Locate the cell with the specified text and output its (X, Y) center coordinate. 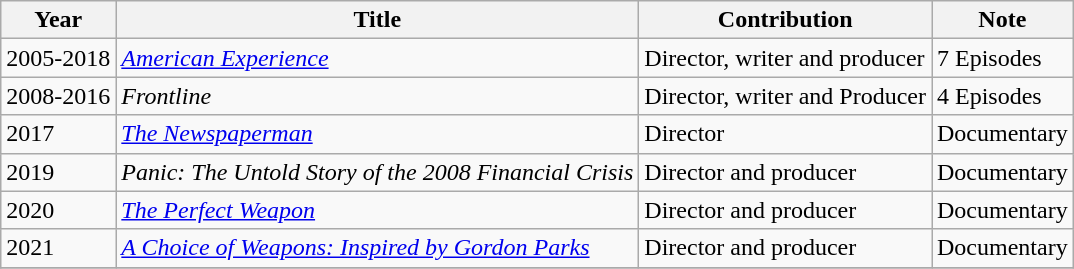
2021 (58, 248)
Director, writer and Producer (786, 96)
Note (1003, 20)
Director, writer and producer (786, 58)
Year (58, 20)
A Choice of Weapons: Inspired by Gordon Parks (378, 248)
2005-2018 (58, 58)
2019 (58, 172)
Frontline (378, 96)
The Perfect Weapon (378, 210)
2017 (58, 134)
7 Episodes (1003, 58)
Contribution (786, 20)
Director (786, 134)
The Newspaperman (378, 134)
4 Episodes (1003, 96)
American Experience (378, 58)
2008-2016 (58, 96)
Title (378, 20)
Panic: The Untold Story of the 2008 Financial Crisis (378, 172)
2020 (58, 210)
